From the cell containing the given text, extract its center point as [X, Y] coordinate. 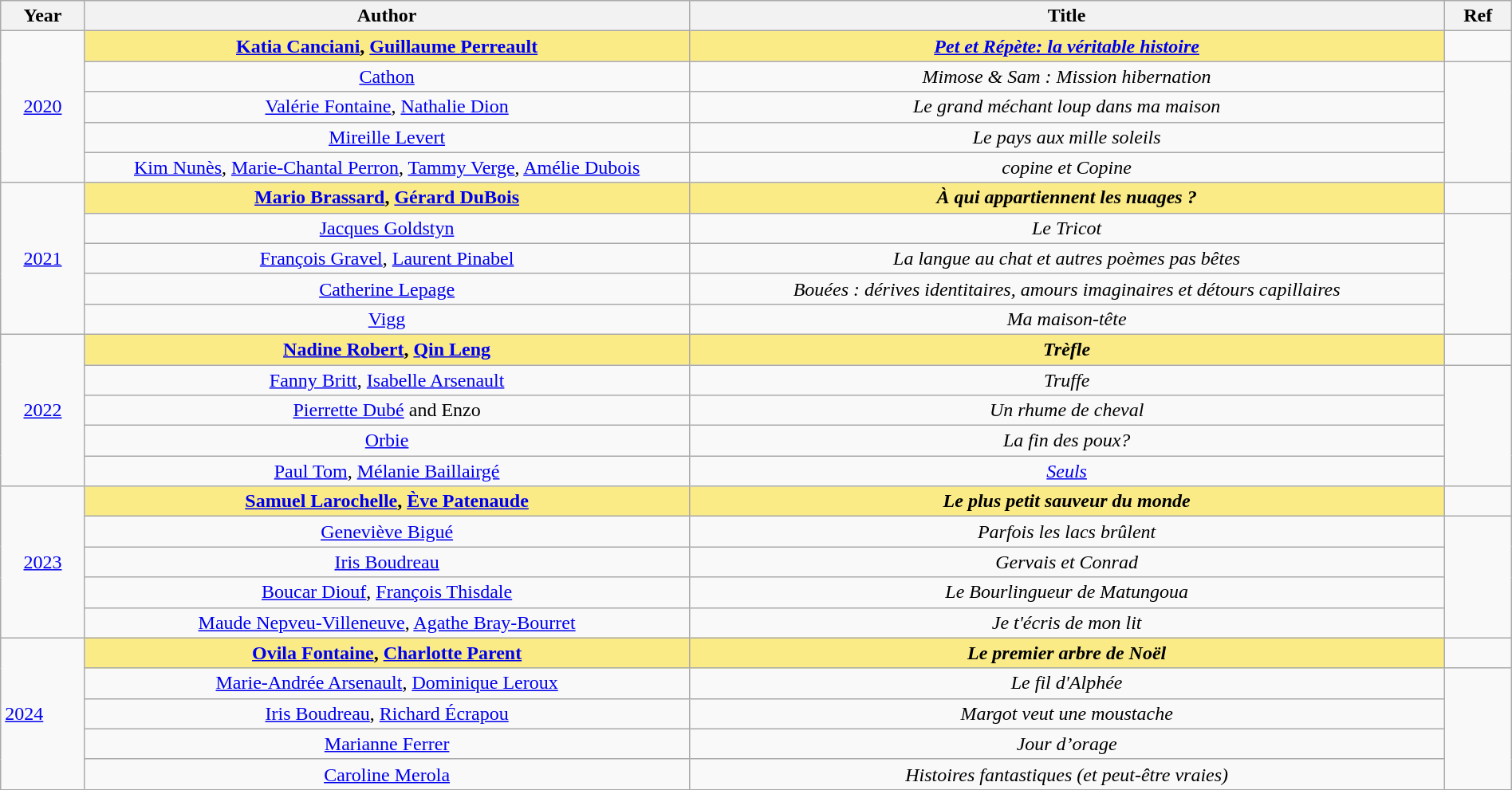
2023 [43, 562]
Caroline Merola [387, 774]
Ma maison-tête [1067, 319]
Cathon [387, 77]
2020 [43, 107]
copine et Copine [1067, 167]
Pierrette Dubé and Enzo [387, 411]
Margot veut une moustache [1067, 713]
2024 [43, 713]
Year [43, 16]
Mireille Levert [387, 137]
Catherine Lepage [387, 289]
2022 [43, 410]
Le premier arbre de Noël [1067, 653]
Truffe [1067, 380]
Jacques Goldstyn [387, 228]
François Gravel, Laurent Pinabel [387, 258]
Gervais et Conrad [1067, 562]
Orbie [387, 441]
Mario Brassard, Gérard DuBois [387, 198]
Boucar Diouf, François Thisdale [387, 592]
Paul Tom, Mélanie Baillairgé [387, 471]
Geneviève Bigué [387, 532]
Mimose & Sam : Mission hibernation [1067, 77]
Katia Canciani, Guillaume Perreault [387, 46]
Marianne Ferrer [387, 744]
Le pays aux mille soleils [1067, 137]
Un rhume de cheval [1067, 411]
Le Bourlingueur de Matungoua [1067, 592]
Title [1067, 16]
Je t'écris de mon lit [1067, 623]
Valérie Fontaine, Nathalie Dion [387, 107]
Nadine Robert, Qin Leng [387, 349]
Parfois les lacs brûlent [1067, 532]
Bouées : dérives identitaires, amours imaginaires et détours capillaires [1067, 289]
La fin des poux? [1067, 441]
Pet et Répète: la véritable histoire [1067, 46]
Kim Nunès, Marie-Chantal Perron, Tammy Verge, Amélie Dubois [387, 167]
Le grand méchant loup dans ma maison [1067, 107]
Trèfle [1067, 349]
Maude Nepveu-Villeneuve, Agathe Bray-Bourret [387, 623]
Iris Boudreau, Richard Écrapou [387, 713]
Histoires fantastiques (et peut-être vraies) [1067, 774]
Le fil d'Alphée [1067, 683]
Author [387, 16]
Ovila Fontaine, Charlotte Parent [387, 653]
La langue au chat et autres poèmes pas bêtes [1067, 258]
Marie-Andrée Arsenault, Dominique Leroux [387, 683]
Iris Boudreau [387, 562]
Jour d’orage [1067, 744]
Vigg [387, 319]
À qui appartiennent les nuages ? [1067, 198]
Le Tricot [1067, 228]
Fanny Britt, Isabelle Arsenault [387, 380]
2021 [43, 258]
Seuls [1067, 471]
Le plus petit sauveur du monde [1067, 501]
Ref [1478, 16]
Samuel Larochelle, Ève Patenaude [387, 501]
